Extract the [x, y] coordinate from the center of the cell holding the provided text.  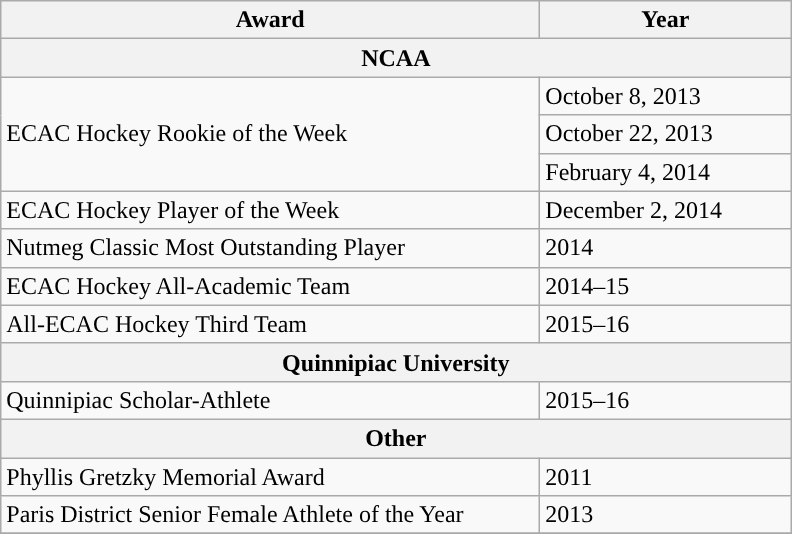
Quinnipiac University [396, 362]
ECAC Hockey Player of the Week [270, 210]
ECAC Hockey Rookie of the Week [270, 134]
February 4, 2014 [666, 172]
Paris District Senior Female Athlete of the Year [270, 515]
Award [270, 20]
ECAC Hockey All-Academic Team [270, 286]
Other [396, 438]
December 2, 2014 [666, 210]
NCAA [396, 58]
2011 [666, 477]
2013 [666, 515]
2014 [666, 248]
Phyllis Gretzky Memorial Award [270, 477]
Quinnipiac Scholar-Athlete [270, 400]
All-ECAC Hockey Third Team [270, 324]
October 8, 2013 [666, 96]
2014–15 [666, 286]
October 22, 2013 [666, 134]
Nutmeg Classic Most Outstanding Player [270, 248]
Year [666, 20]
